Determine the (x, y) coordinate at the center of the cell enclosing the given text.  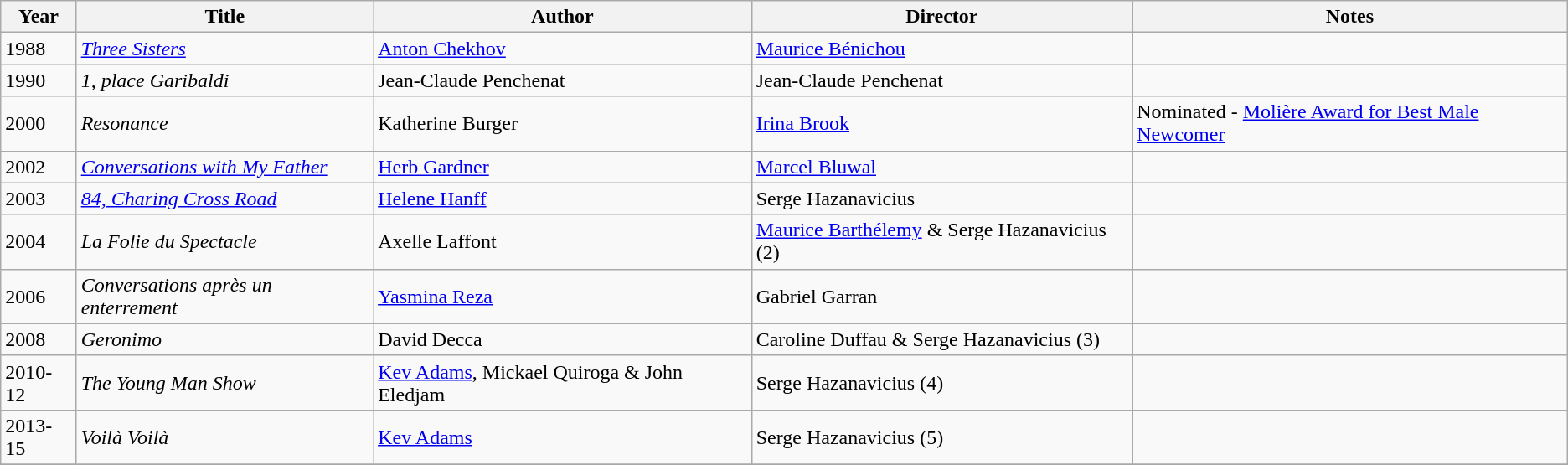
Maurice Barthélemy & Serge Hazanavicius (2) (941, 241)
Notes (1350, 17)
1, place Garibaldi (224, 80)
David Decca (563, 339)
Serge Hazanavicius (5) (941, 437)
Nominated - Molière Award for Best Male Newcomer (1350, 124)
Irina Brook (941, 124)
Katherine Burger (563, 124)
La Folie du Spectacle (224, 241)
Serge Hazanavicius (4) (941, 382)
Conversations with My Father (224, 167)
Kev Adams (563, 437)
Author (563, 17)
Year (39, 17)
Three Sisters (224, 49)
Maurice Bénichou (941, 49)
Herb Gardner (563, 167)
Serge Hazanavicius (941, 199)
2013-15 (39, 437)
Gabriel Garran (941, 297)
2000 (39, 124)
Caroline Duffau & Serge Hazanavicius (3) (941, 339)
Voilà Voilà (224, 437)
2006 (39, 297)
Resonance (224, 124)
The Young Man Show (224, 382)
Yasmina Reza (563, 297)
2008 (39, 339)
Marcel Bluwal (941, 167)
Kev Adams, Mickael Quiroga & John Eledjam (563, 382)
2003 (39, 199)
2010-12 (39, 382)
Title (224, 17)
2002 (39, 167)
2004 (39, 241)
Director (941, 17)
Axelle Laffont (563, 241)
84, Charing Cross Road (224, 199)
Helene Hanff (563, 199)
Geronimo (224, 339)
Conversations après un enterrement (224, 297)
Anton Chekhov (563, 49)
1990 (39, 80)
1988 (39, 49)
